Detect which cell encompasses the target text, then output its [x, y] center coordinate. 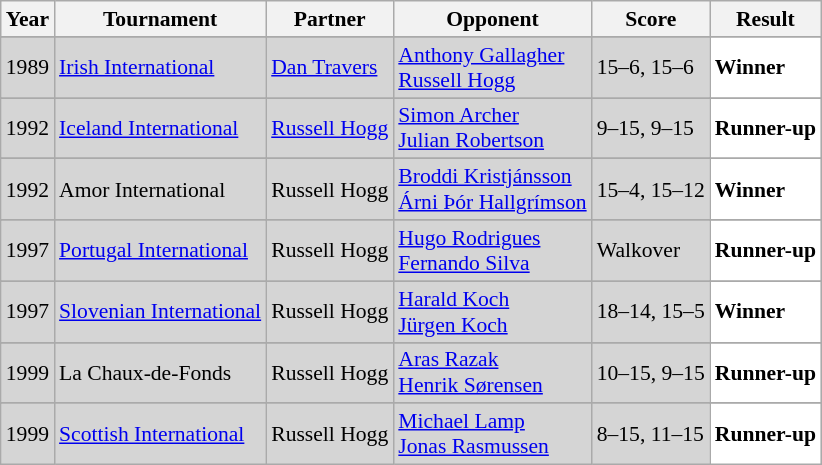
15–4, 15–12 [651, 190]
Iceland International [160, 128]
Score [651, 19]
Anthony Gallagher Russell Hogg [492, 68]
Michael Lamp Jonas Rasmussen [492, 434]
Amor International [160, 190]
Aras Razak Henrik Sørensen [492, 372]
10–15, 9–15 [651, 372]
Simon Archer Julian Robertson [492, 128]
Result [766, 19]
Broddi Kristjánsson Árni Þór Hallgrímson [492, 190]
Walkover [651, 250]
Slovenian International [160, 312]
18–14, 15–5 [651, 312]
Partner [330, 19]
Tournament [160, 19]
15–6, 15–6 [651, 68]
Portugal International [160, 250]
1989 [28, 68]
La Chaux-de-Fonds [160, 372]
Dan Travers [330, 68]
8–15, 11–15 [651, 434]
Harald Koch Jürgen Koch [492, 312]
Scottish International [160, 434]
Opponent [492, 19]
9–15, 9–15 [651, 128]
Hugo Rodrigues Fernando Silva [492, 250]
Year [28, 19]
Irish International [160, 68]
